From the cell containing the given text, extract its center point as (X, Y) coordinate. 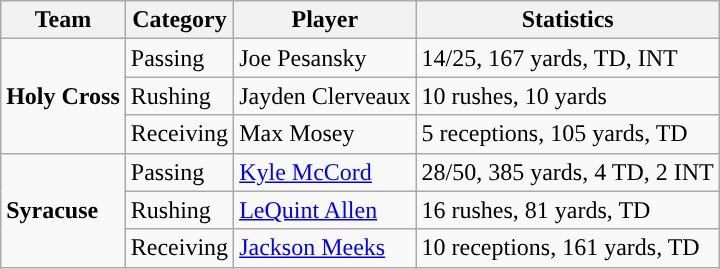
Jackson Meeks (325, 248)
Statistics (568, 20)
LeQuint Allen (325, 210)
Jayden Clerveaux (325, 96)
14/25, 167 yards, TD, INT (568, 58)
28/50, 385 yards, 4 TD, 2 INT (568, 172)
16 rushes, 81 yards, TD (568, 210)
10 receptions, 161 yards, TD (568, 248)
5 receptions, 105 yards, TD (568, 134)
Syracuse (64, 210)
10 rushes, 10 yards (568, 96)
Player (325, 20)
Holy Cross (64, 96)
Team (64, 20)
Joe Pesansky (325, 58)
Category (179, 20)
Max Mosey (325, 134)
Kyle McCord (325, 172)
